Determine the [x, y] coordinate at the center of the cell enclosing the given text.  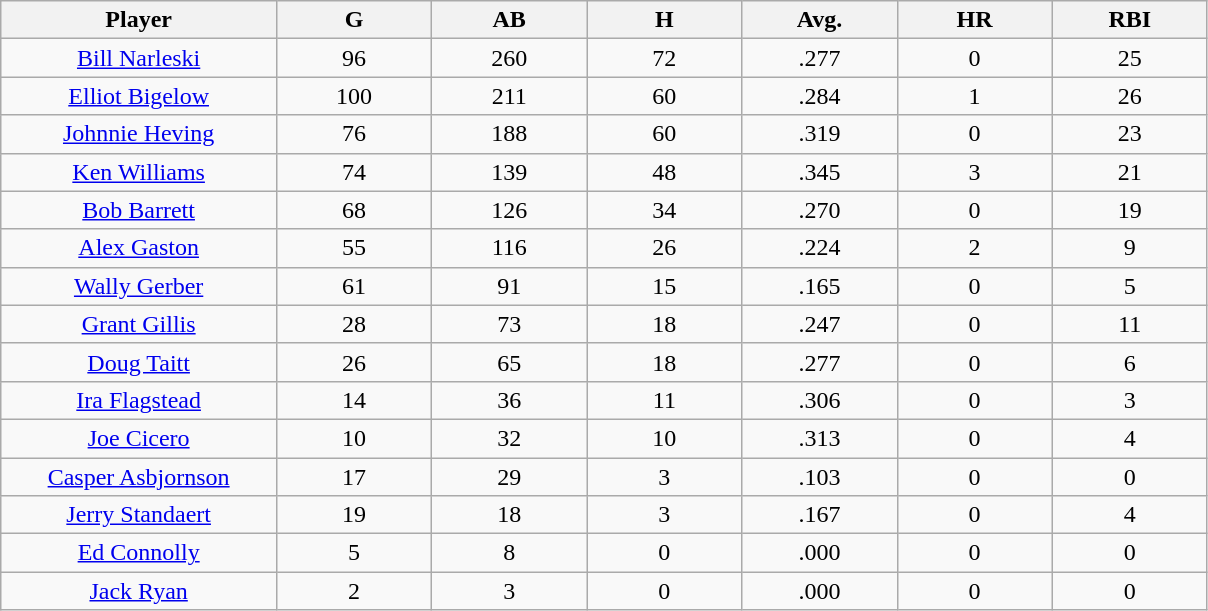
.270 [820, 210]
116 [510, 248]
.224 [820, 248]
.247 [820, 324]
Joe Cicero [139, 438]
Casper Asbjornson [139, 477]
Grant Gillis [139, 324]
21 [1130, 172]
Wally Gerber [139, 286]
.284 [820, 96]
RBI [1130, 20]
Ira Flagstead [139, 400]
HR [974, 20]
73 [510, 324]
17 [354, 477]
29 [510, 477]
23 [1130, 134]
139 [510, 172]
14 [354, 400]
Doug Taitt [139, 362]
211 [510, 96]
.167 [820, 515]
15 [664, 286]
96 [354, 58]
91 [510, 286]
36 [510, 400]
8 [510, 553]
Jack Ryan [139, 591]
Alex Gaston [139, 248]
.306 [820, 400]
34 [664, 210]
28 [354, 324]
100 [354, 96]
260 [510, 58]
61 [354, 286]
25 [1130, 58]
1 [974, 96]
Bob Barrett [139, 210]
Jerry Standaert [139, 515]
H [664, 20]
.319 [820, 134]
55 [354, 248]
Johnnie Heving [139, 134]
Player [139, 20]
188 [510, 134]
.313 [820, 438]
Bill Narleski [139, 58]
AB [510, 20]
Elliot Bigelow [139, 96]
Avg. [820, 20]
.103 [820, 477]
Ed Connolly [139, 553]
Ken Williams [139, 172]
72 [664, 58]
48 [664, 172]
74 [354, 172]
126 [510, 210]
G [354, 20]
76 [354, 134]
.345 [820, 172]
32 [510, 438]
9 [1130, 248]
6 [1130, 362]
68 [354, 210]
.165 [820, 286]
65 [510, 362]
